Scan for the cell matching the given text and deliver its (X, Y) coordinate at center. 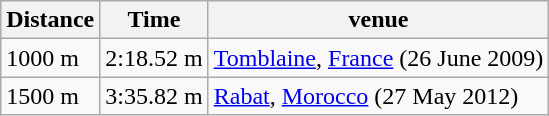
2:18.52 m (154, 58)
3:35.82 m (154, 96)
Distance (50, 20)
1000 m (50, 58)
Tomblaine, France (26 June 2009) (378, 58)
1500 m (50, 96)
Time (154, 20)
venue (378, 20)
Rabat, Morocco (27 May 2012) (378, 96)
